From the cell containing the given text, extract its center point as [x, y] coordinate. 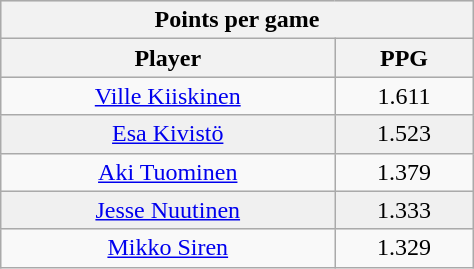
Aki Tuominen [168, 172]
Ville Kiiskinen [168, 96]
Player [168, 58]
Esa Kivistö [168, 134]
Points per game [237, 20]
1.379 [404, 172]
1.523 [404, 134]
Jesse Nuutinen [168, 210]
1.333 [404, 210]
PPG [404, 58]
Mikko Siren [168, 248]
1.329 [404, 248]
1.611 [404, 96]
